Find where the given text appears and provide that cell's center as [x, y] coordinate. 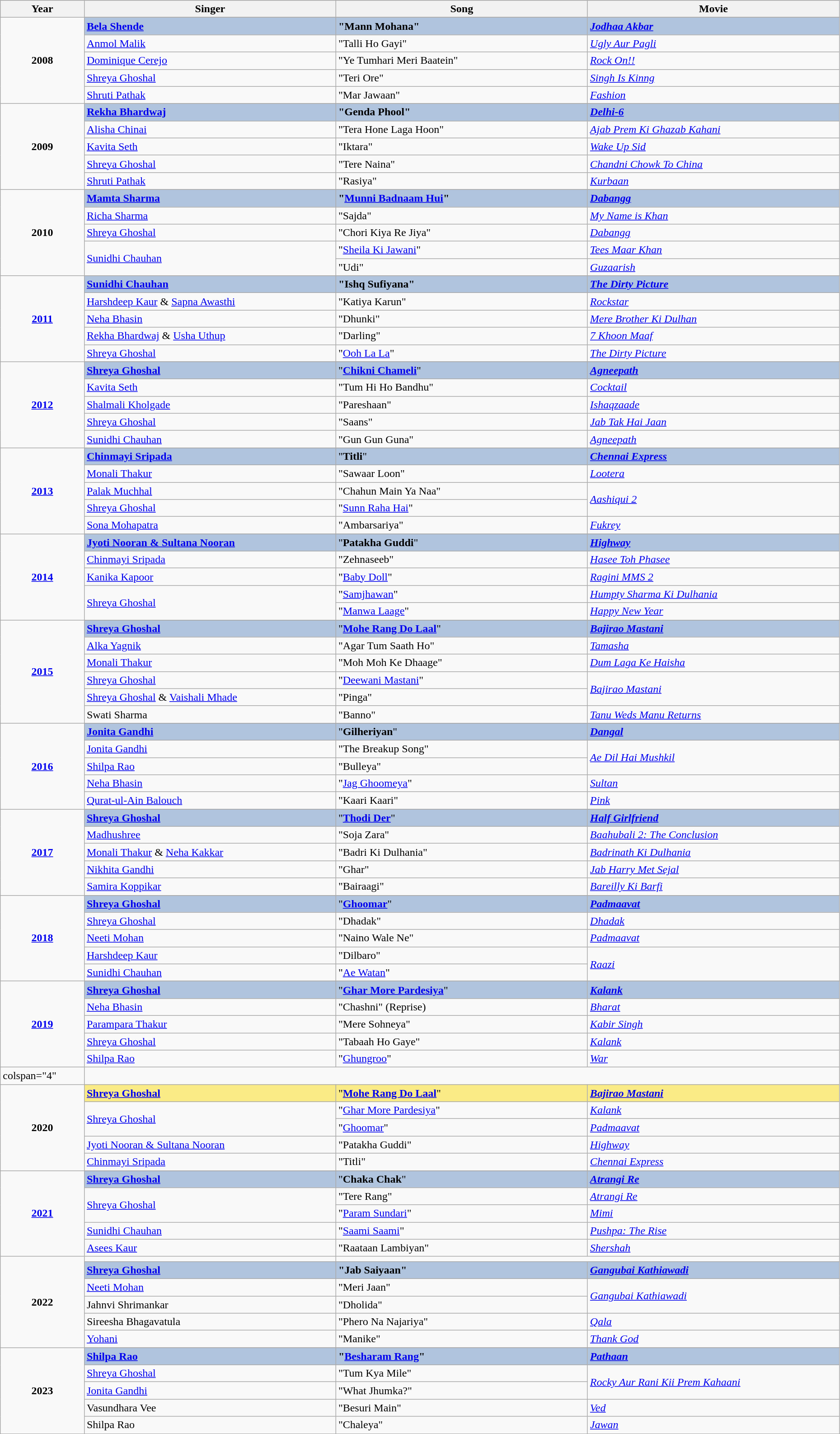
"Bairaagi" [462, 887]
"Tum Kya Mile" [462, 1373]
Sona Mohapatra [210, 525]
"Ooh La La" [462, 353]
2016 [42, 766]
"Samjhawan" [462, 594]
"Iktara" [462, 146]
7 Khoon Maaf [713, 336]
"Phero Na Najariya" [462, 1322]
Happy New Year [713, 611]
2020 [42, 1127]
"Rasiya" [462, 181]
"Mere Sohneya" [462, 1024]
"Sheila Ki Jawani" [462, 250]
"Dhadak" [462, 921]
"Raataan Lambiyan" [462, 1248]
Rekha Bhardwaj [210, 112]
"Sajda" [462, 216]
"Genda Phool" [462, 112]
"Saami Saami" [462, 1231]
Ved [713, 1408]
"Tere Rang" [462, 1196]
2008 [42, 61]
Jahnvi Shrimankar [210, 1304]
Qurat-ul-Ain Balouch [210, 801]
Cocktail [713, 387]
colspan="4" [42, 1076]
"Zehnaseeb" [462, 560]
Pink [713, 801]
"Chaleya" [462, 1425]
"Jab Saiyaan" [462, 1270]
"Munni Badnaam Hui" [462, 198]
"Dholida" [462, 1304]
Swati Sharma [210, 714]
"Param Sundari" [462, 1213]
Aashiqui 2 [713, 499]
Bela Shende [210, 26]
Shreya Ghoshal & Vaishali Mhade [210, 697]
Fukrey [713, 525]
Alka Yagnik [210, 646]
Movie [713, 9]
"Chahun Main Ya Naa" [462, 491]
2023 [42, 1391]
Guzaarish [713, 267]
"Tere Naina" [462, 164]
Alisha Chinai [210, 129]
Singer [210, 9]
"Tera Hone Laga Hoon" [462, 129]
Dominique Cerejo [210, 61]
Shershah [713, 1248]
"Chaka Chak" [462, 1179]
"Moh Moh Ke Dhaage" [462, 663]
2010 [42, 232]
"Manwa Laage" [462, 611]
"Badri Ki Dulhania" [462, 852]
Lootera [713, 473]
"Bulleya" [462, 766]
2022 [42, 1302]
Shalmali Kholgade [210, 405]
Jawan [713, 1425]
"Agar Tum Saath Ho" [462, 646]
Delhi-6 [713, 112]
"Gun Gun Guna" [462, 439]
"The Breakup Song" [462, 749]
Rocky Aur Rani Kii Prem Kahaani [713, 1382]
Jab Harry Met Sejal [713, 869]
"Ae Watan" [462, 972]
"Tum Hi Ho Bandhu" [462, 387]
"Ishq Sufiyana" [462, 284]
War [713, 1059]
Ajab Prem Ki Ghazab Kahani [713, 129]
Pathaan [713, 1356]
Rockstar [713, 302]
Vasundhara Vee [210, 1408]
"Ghungroo" [462, 1059]
Parampara Thakur [210, 1024]
2019 [42, 1024]
Yohani [210, 1339]
"Talli Ho Gayi" [462, 43]
"Chashni" (Reprise) [462, 1007]
"Mann Mohana" [462, 26]
Nikhita Gandhi [210, 869]
"Besuri Main" [462, 1408]
Dangal [713, 731]
Tanu Weds Manu Returns [713, 714]
"Thodi Der" [462, 818]
Rock On!! [713, 61]
Kurbaan [713, 181]
Bharat [713, 1007]
Richa Sharma [210, 216]
Madhushree [210, 835]
"Sawaar Loon" [462, 473]
Anmol Malik [210, 43]
"Darling" [462, 336]
2018 [42, 938]
"Meri Jaan" [462, 1287]
"Baby Doll" [462, 577]
"Soja Zara" [462, 835]
Tamasha [713, 646]
"Besharam Rang" [462, 1356]
"Manike" [462, 1339]
"Teri Ore" [462, 78]
Badrinath Ki Dulhania [713, 852]
Chandni Chowk To China [713, 164]
2017 [42, 852]
"Tabaah Ho Gaye" [462, 1041]
Ragini MMS 2 [713, 577]
Wake Up Sid [713, 146]
Mamta Sharma [210, 198]
"Banno" [462, 714]
Palak Muchhal [210, 491]
"Chori Kiya Re Jiya" [462, 233]
Sireesha Bhagavatula [210, 1322]
"Dhunki" [462, 319]
"Dilbaro" [462, 955]
Kabir Singh [713, 1024]
Mimi [713, 1213]
Ugly Aur Pagli [713, 43]
2009 [42, 146]
Qala [713, 1322]
"Gilheriyan" [462, 731]
Bareilly Ki Barfi [713, 887]
2015 [42, 671]
2013 [42, 491]
Singh Is Kinng [713, 78]
2014 [42, 577]
"Saans" [462, 422]
"What Jhumka?" [462, 1391]
"Pareshaan" [462, 405]
Harshdeep Kaur [210, 955]
Tees Maar Khan [713, 250]
Sultan [713, 783]
"Deewani Mastani" [462, 680]
Year [42, 9]
"Mar Jawaan" [462, 95]
Mere Brother Ki Dulhan [713, 319]
Half Girlfriend [713, 818]
2021 [42, 1213]
Monali Thakur & Neha Kakkar [210, 852]
Dhadak [713, 921]
Raazi [713, 964]
Fashion [713, 95]
"Ambarsariya" [462, 525]
"Sunn Raha Hai" [462, 508]
2011 [42, 319]
"Katiya Karun" [462, 302]
Rekha Bhardwaj & Usha Uthup [210, 336]
Song [462, 9]
Kanika Kapoor [210, 577]
"Jag Ghoomeya" [462, 783]
"Pinga" [462, 697]
Pushpa: The Rise [713, 1231]
Humpty Sharma Ki Dulhania [713, 594]
Jab Tak Hai Jaan [713, 422]
"Chikni Chameli" [462, 370]
Baahubali 2: The Conclusion [713, 835]
"Kaari Kaari" [462, 801]
Harshdeep Kaur & Sapna Awasthi [210, 302]
Thank God [713, 1339]
Ishaqzaade [713, 405]
2012 [42, 405]
Samira Koppikar [210, 887]
"Udi" [462, 267]
"Ghar" [462, 869]
Dum Laga Ke Haisha [713, 663]
Asees Kaur [210, 1248]
"Naino Wale Ne" [462, 938]
My Name is Khan [713, 216]
Ae Dil Hai Mushkil [713, 757]
"Ye Tumhari Meri Baatein" [462, 61]
Jodhaa Akbar [713, 26]
Hasee Toh Phasee [713, 560]
